Pinpoint the cell where the given text exists, returning its (x, y) midpoint coordinate. 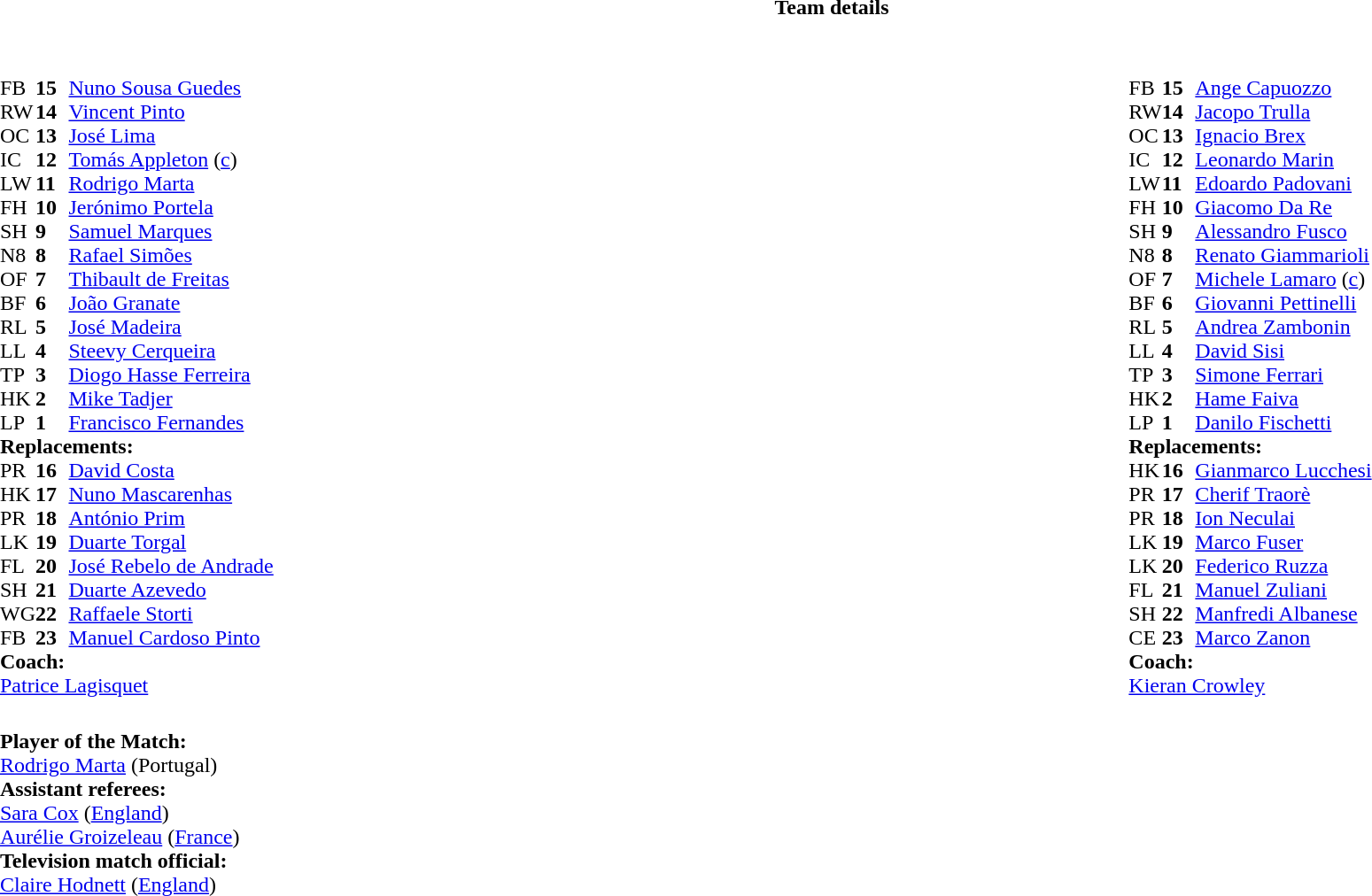
Giacomo Da Re (1283, 207)
Rodrigo Marta (170, 184)
António Prim (170, 519)
Diogo Hasse Ferreira (170, 375)
CE (1145, 637)
David Costa (170, 471)
Manuel Zuliani (1283, 590)
Rafael Simões (170, 255)
Nuno Sousa Guedes (170, 89)
João Granate (170, 303)
Nuno Mascarenhas (170, 494)
David Sisi (1283, 351)
José Rebelo de Andrade (170, 567)
Jerónimo Portela (170, 207)
Ignacio Brex (1283, 136)
Ion Neculai (1283, 519)
Patrice Lagisquet (136, 685)
Renato Giammarioli (1283, 255)
Simone Ferrari (1283, 375)
Michele Lamaro (c) (1283, 280)
WG (18, 614)
Danilo Fischetti (1283, 423)
Duarte Azevedo (170, 590)
Leonardo Marin (1283, 159)
Steevy Cerqueira (170, 351)
Manuel Cardoso Pinto (170, 637)
José Lima (170, 136)
Marco Fuser (1283, 542)
Hame Faiva (1283, 398)
Giovanni Pettinelli (1283, 303)
Francisco Fernandes (170, 423)
José Madeira (170, 328)
Jacopo Trulla (1283, 112)
Tomás Appleton (c) (170, 159)
Andrea Zambonin (1283, 328)
Ange Capuozzo (1283, 89)
Manfredi Albanese (1283, 614)
Marco Zanon (1283, 637)
Thibault de Freitas (170, 280)
Mike Tadjer (170, 398)
Edoardo Padovani (1283, 184)
Duarte Torgal (170, 542)
Raffaele Storti (170, 614)
Federico Ruzza (1283, 567)
Cherif Traorè (1283, 494)
Kieran Crowley (1250, 685)
Samuel Marques (170, 232)
Vincent Pinto (170, 112)
Gianmarco Lucchesi (1283, 471)
Alessandro Fusco (1283, 232)
